Search for the cell housing the specified text and yield its [X, Y] center coordinate. 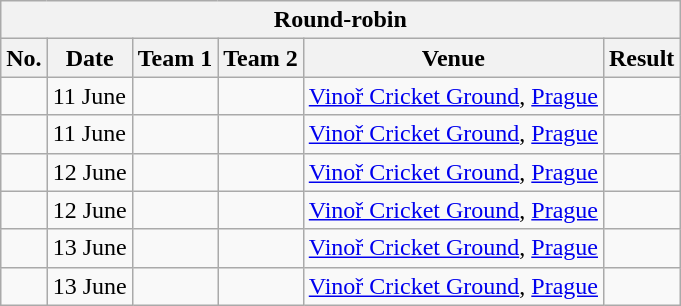
Result [641, 58]
Date [90, 58]
Team 2 [261, 58]
Venue [453, 58]
Round-robin [340, 20]
Team 1 [175, 58]
No. [24, 58]
